Return [X, Y] of the center of cell containing provided text 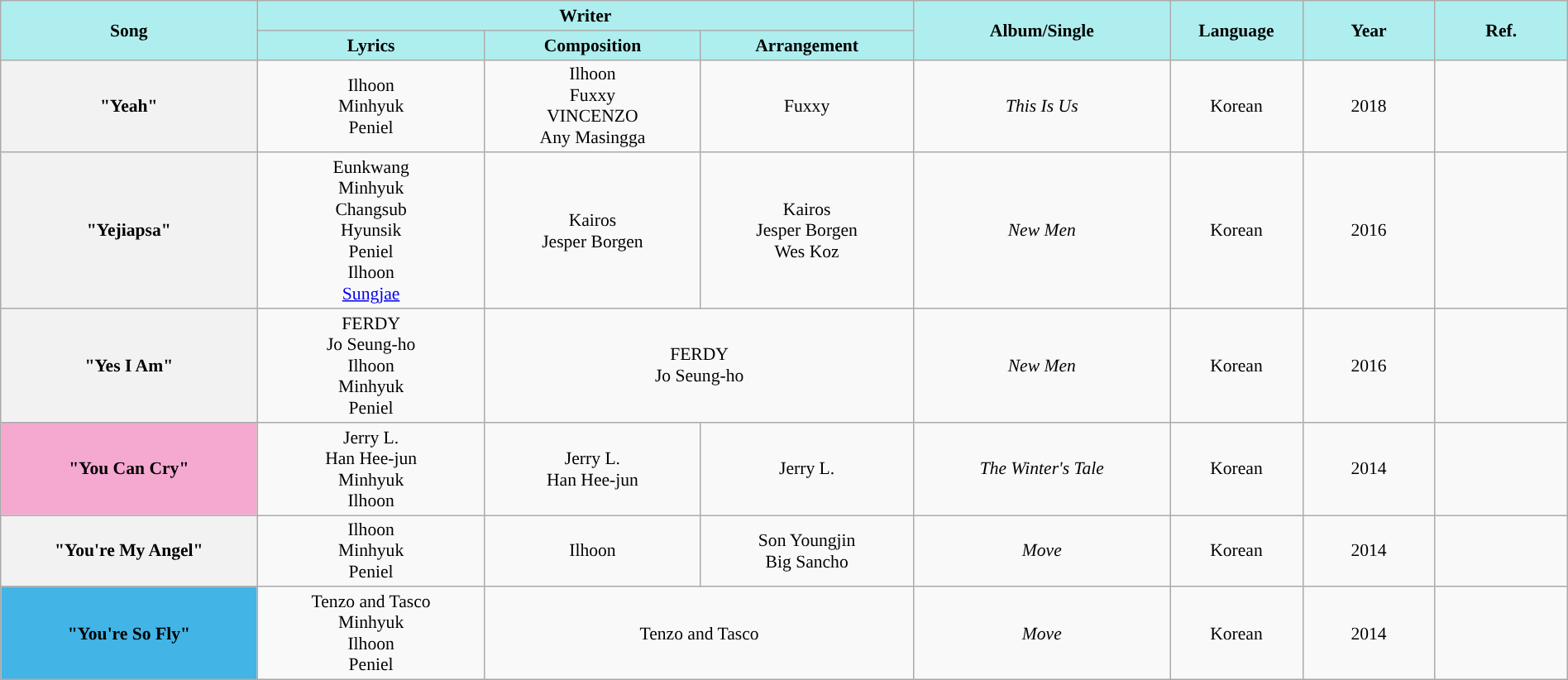
Jerry L. [806, 468]
IlhoonFuxxyVINCENZOAny Masingga [592, 106]
Son YoungjinBig Sancho [806, 551]
EunkwangMinhyukChangsubHyunsikPenielIlhoonSungjae [370, 230]
"Yes I Am" [129, 366]
FERDYJo Seung-ho [699, 366]
Song [129, 30]
Language [1236, 30]
The Winter's Tale [1042, 468]
Tenzo and TascoMinhyukIlhoonPeniel [370, 633]
"You Can Cry" [129, 468]
Tenzo and Tasco [699, 633]
Composition [592, 45]
Album/Single [1042, 30]
Ilhoon [592, 551]
KairosJesper Borgen [592, 230]
Year [1369, 30]
Lyrics [370, 45]
Arrangement [806, 45]
Writer [586, 16]
"Yejiapsa" [129, 230]
This Is Us [1042, 106]
Jerry L.Han Hee-junMinhyukIlhoon [370, 468]
"You're My Angel" [129, 551]
Ref. [1501, 30]
Fuxxy [806, 106]
KairosJesper BorgenWes Koz [806, 230]
"Yeah" [129, 106]
FERDYJo Seung-hoIlhoonMinhyukPeniel [370, 366]
2018 [1369, 106]
"You're So Fly" [129, 633]
Jerry L.Han Hee-jun [592, 468]
